Find where the given text appears and provide that cell's center as [X, Y] coordinate. 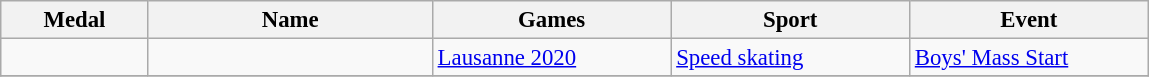
Boys' Mass Start [1028, 58]
Medal [74, 20]
Speed skating [790, 58]
Lausanne 2020 [552, 58]
Event [1028, 20]
Sport [790, 20]
Name [290, 20]
Games [552, 20]
